For the text-containing cell, return its midpoint in (x, y) coordinate format. 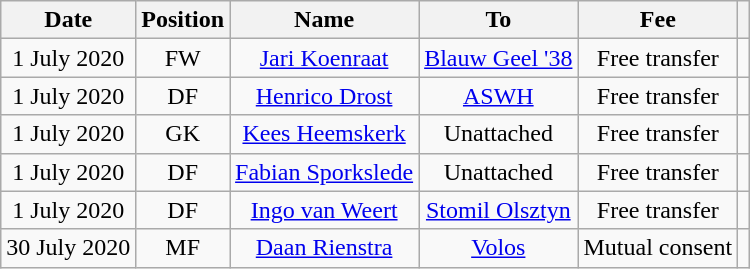
Fabian Sporkslede (324, 172)
Stomil Olsztyn (498, 210)
Volos (498, 248)
MF (183, 248)
30 July 2020 (68, 248)
Position (183, 20)
To (498, 20)
Name (324, 20)
FW (183, 58)
Date (68, 20)
Mutual consent (658, 248)
Daan Rienstra (324, 248)
Jari Koenraat (324, 58)
ASWH (498, 96)
Henrico Drost (324, 96)
Blauw Geel '38 (498, 58)
Kees Heemskerk (324, 134)
GK (183, 134)
Ingo van Weert (324, 210)
Fee (658, 20)
